Locate the cell with the specified text and output its [X, Y] center coordinate. 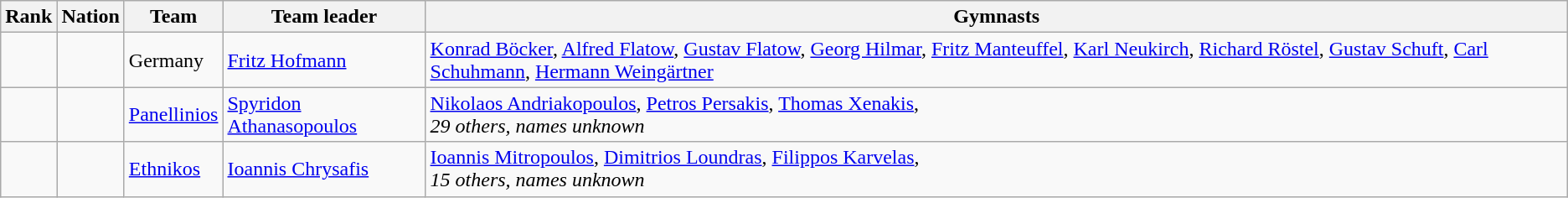
Gymnasts [997, 17]
Nikolaos Andriakopoulos, Petros Persakis, Thomas Xenakis,29 others, names unknown [997, 114]
Germany [173, 60]
Rank [28, 17]
Ioannis Chrysafis [324, 169]
Panellinios [173, 114]
Team [173, 17]
Fritz Hofmann [324, 60]
Ioannis Mitropoulos, Dimitrios Loundras, Filippos Karvelas,15 others, names unknown [997, 169]
Team leader [324, 17]
Spyridon Athanasopoulos [324, 114]
Nation [90, 17]
Ethnikos [173, 169]
